Output the [x, y] coordinate of the center of the cell containing the given text.  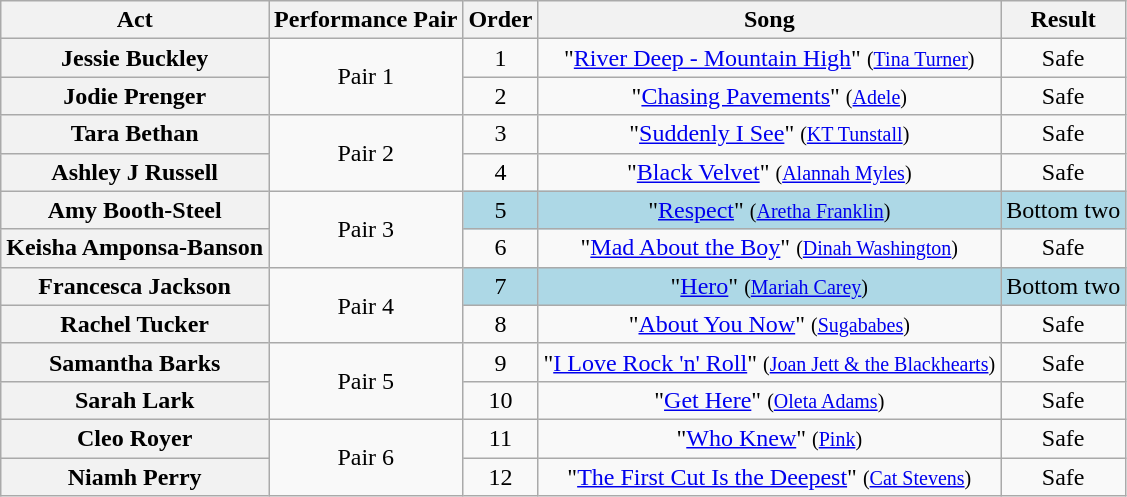
Pair 4 [366, 305]
"I Love Rock 'n' Roll" (Joan Jett & the Blackhearts) [770, 362]
"The First Cut Is the Deepest" (Cat Stevens) [770, 477]
Sarah Lark [135, 400]
3 [500, 134]
"About You Now" (Sugababes) [770, 324]
6 [500, 248]
"River Deep - Mountain High" (Tina Turner) [770, 58]
Performance Pair [366, 20]
"Respect" (Aretha Franklin) [770, 210]
Samantha Barks [135, 362]
4 [500, 172]
Cleo Royer [135, 438]
Pair 3 [366, 229]
"Chasing Pavements" (Adele) [770, 96]
8 [500, 324]
10 [500, 400]
Act [135, 20]
12 [500, 477]
1 [500, 58]
11 [500, 438]
"Hero" (Mariah Carey) [770, 286]
Keisha Amponsa-Banson [135, 248]
Pair 1 [366, 77]
Rachel Tucker [135, 324]
Niamh Perry [135, 477]
Result [1064, 20]
Song [770, 20]
Tara Bethan [135, 134]
Pair 5 [366, 381]
Pair 6 [366, 457]
5 [500, 210]
Order [500, 20]
"Suddenly I See" (KT Tunstall) [770, 134]
"Black Velvet" (Alannah Myles) [770, 172]
"Mad About the Boy" (Dinah Washington) [770, 248]
Ashley J Russell [135, 172]
2 [500, 96]
Jodie Prenger [135, 96]
Jessie Buckley [135, 58]
"Get Here" (Oleta Adams) [770, 400]
Amy Booth-Steel [135, 210]
9 [500, 362]
"Who Knew" (Pink) [770, 438]
7 [500, 286]
Pair 2 [366, 153]
Francesca Jackson [135, 286]
